Locate the cell with the specified text and output its (x, y) center coordinate. 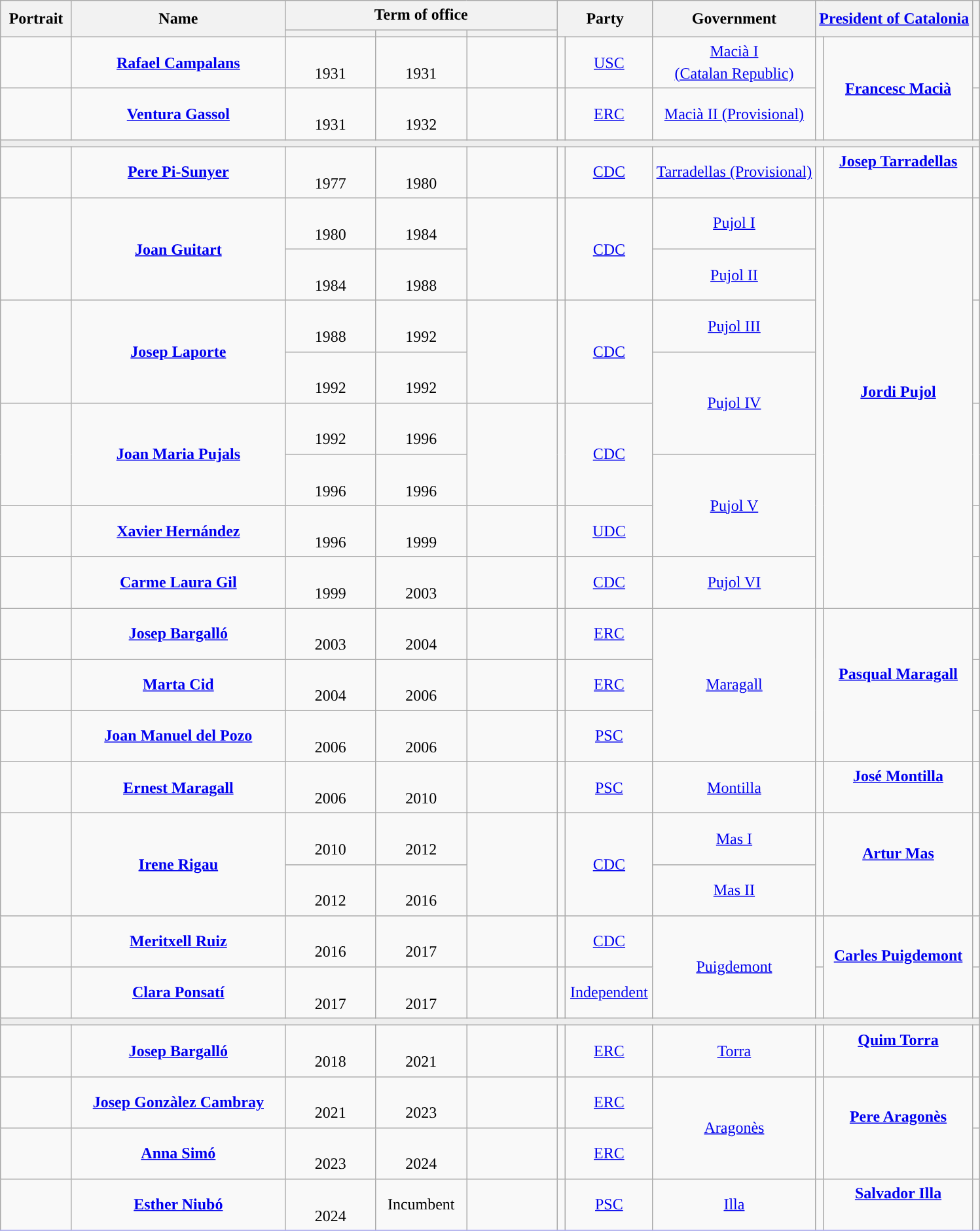
Pere Pi-Sunyer (178, 172)
Josep Gonzàlez Cambray (178, 1102)
Josep Tarradellas (898, 172)
José Montilla (898, 787)
Pujol V (735, 505)
Joan Maria Pujals (178, 454)
Torra (735, 1051)
Government (735, 19)
Tarradellas (Provisional) (735, 172)
Jordi Pujol (898, 403)
Illa (735, 1205)
Pujol IV (735, 403)
Montilla (735, 787)
Maragall (735, 685)
Ernest Maragall (178, 787)
Irene Rigau (178, 864)
Artur Mas (898, 864)
Macià I(Catalan Republic) (735, 62)
Esther Niubó (178, 1205)
Joan Manuel del Pozo (178, 736)
Aragonès (735, 1128)
Mas I (735, 839)
Term of office (421, 16)
Portrait (37, 19)
President of Catalonia (894, 19)
Pasqual Maragall (898, 685)
Pujol VI (735, 582)
UDC (609, 531)
USC (609, 62)
Salvador Illa (898, 1205)
Carles Puigdemont (898, 966)
Pere Aragonès (898, 1128)
Party (605, 19)
Rafael Campalans (178, 62)
Marta Cid (178, 685)
Francesc Macià (898, 88)
Pujol II (735, 275)
Puigdemont (735, 966)
1977 (330, 172)
Josep Laporte (178, 352)
Xavier Hernández (178, 531)
1932 (422, 114)
2018 (330, 1051)
Meritxell Ruiz (178, 941)
Joan Guitart (178, 249)
Mas II (735, 890)
Independent (609, 993)
Ventura Gassol (178, 114)
Anna Simó (178, 1154)
Pujol I (735, 223)
Incumbent (422, 1205)
Carme Laura Gil (178, 582)
Clara Ponsatí (178, 993)
Name (178, 19)
Quim Torra (898, 1051)
Macià II (Provisional) (735, 114)
Pujol III (735, 326)
